Output the [x, y] coordinate of the center of the cell containing the given text.  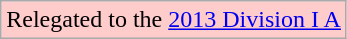
Relegated to the 2013 Division I A [174, 20]
